Return (x, y) of the center of cell containing provided text 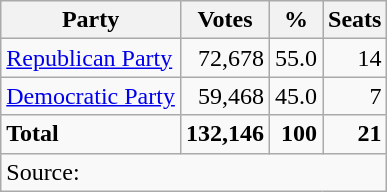
132,146 (224, 134)
Democratic Party (91, 96)
Republican Party (91, 58)
55.0 (296, 58)
7 (355, 96)
Party (91, 20)
21 (355, 134)
Source: (194, 172)
45.0 (296, 96)
% (296, 20)
59,468 (224, 96)
72,678 (224, 58)
100 (296, 134)
Total (91, 134)
14 (355, 58)
Seats (355, 20)
Votes (224, 20)
